From the cell containing the given text, extract its center point as [X, Y] coordinate. 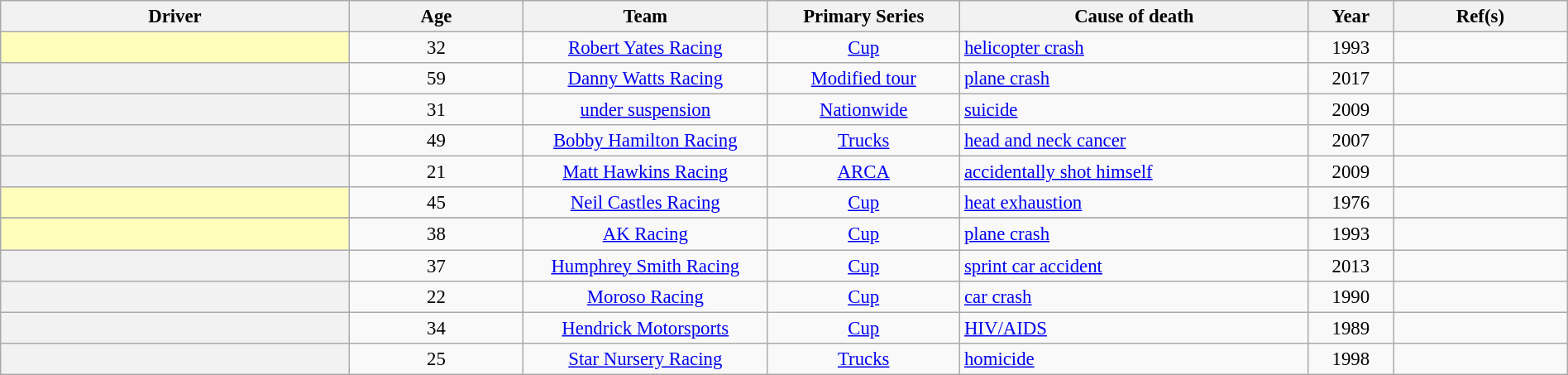
Hendrick Motorsports [645, 328]
Team [645, 17]
helicopter crash [1135, 48]
2017 [1351, 79]
ARCA [863, 172]
Neil Castles Racing [645, 203]
21 [437, 172]
1990 [1351, 296]
1989 [1351, 328]
AK Racing [645, 234]
32 [437, 48]
49 [437, 141]
Bobby Hamilton Racing [645, 141]
Ref(s) [1480, 17]
Danny Watts Racing [645, 79]
Moroso Racing [645, 296]
45 [437, 203]
Humphrey Smith Racing [645, 266]
head and neck cancer [1135, 141]
Driver [175, 17]
37 [437, 266]
22 [437, 296]
59 [437, 79]
2013 [1351, 266]
2007 [1351, 141]
Nationwide [863, 110]
38 [437, 234]
31 [437, 110]
Robert Yates Racing [645, 48]
1998 [1351, 358]
Star Nursery Racing [645, 358]
25 [437, 358]
homicide [1135, 358]
car crash [1135, 296]
under suspension [645, 110]
Cause of death [1135, 17]
heat exhaustion [1135, 203]
Age [437, 17]
34 [437, 328]
Year [1351, 17]
Modified tour [863, 79]
sprint car accident [1135, 266]
accidentally shot himself [1135, 172]
HIV/AIDS [1135, 328]
suicide [1135, 110]
Primary Series [863, 17]
Matt Hawkins Racing [645, 172]
1976 [1351, 203]
